Detect which cell encompasses the target text, then output its (x, y) center coordinate. 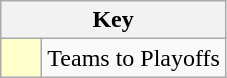
Teams to Playoffs (134, 58)
Key (114, 20)
